Identify which cell holds the provided text, then report its (x, y) central coordinate. 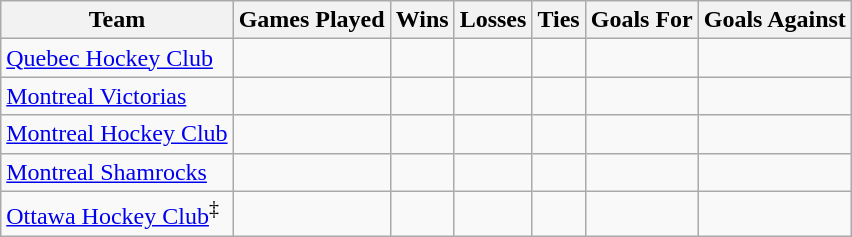
Goals Against (774, 20)
Montreal Hockey Club (117, 134)
Montreal Shamrocks (117, 172)
Games Played (312, 20)
Ottawa Hockey Club‡ (117, 214)
Losses (493, 20)
Quebec Hockey Club (117, 58)
Montreal Victorias (117, 96)
Wins (422, 20)
Team (117, 20)
Goals For (642, 20)
Ties (558, 20)
